From the cell containing the given text, extract its center point as [X, Y] coordinate. 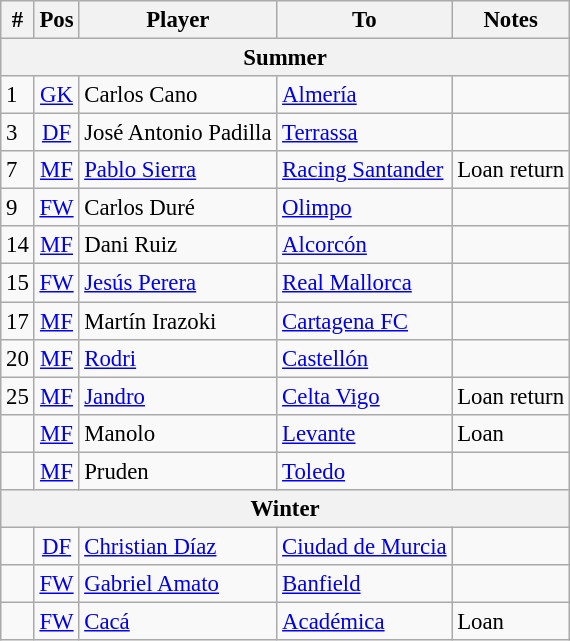
Notes [510, 20]
Dani Ruiz [178, 245]
Pruden [178, 471]
9 [18, 208]
Racing Santander [364, 170]
Gabriel Amato [178, 584]
Pos [56, 20]
GK [56, 95]
Pablo Sierra [178, 170]
Manolo [178, 433]
15 [18, 283]
Banfield [364, 584]
Carlos Duré [178, 208]
25 [18, 396]
Toledo [364, 471]
3 [18, 133]
José Antonio Padilla [178, 133]
7 [18, 170]
Christian Díaz [178, 546]
Winter [286, 509]
17 [18, 321]
1 [18, 95]
14 [18, 245]
Levante [364, 433]
Ciudad de Murcia [364, 546]
To [364, 20]
Castellón [364, 358]
Terrassa [364, 133]
Rodri [178, 358]
Summer [286, 58]
Carlos Cano [178, 95]
Cartagena FC [364, 321]
Cacá [178, 621]
Olimpo [364, 208]
Player [178, 20]
Jandro [178, 396]
# [18, 20]
Alcorcón [364, 245]
Real Mallorca [364, 283]
20 [18, 358]
Jesús Perera [178, 283]
Martín Irazoki [178, 321]
Almería [364, 95]
Académica [364, 621]
Celta Vigo [364, 396]
